Return [X, Y] of the center of cell containing provided text 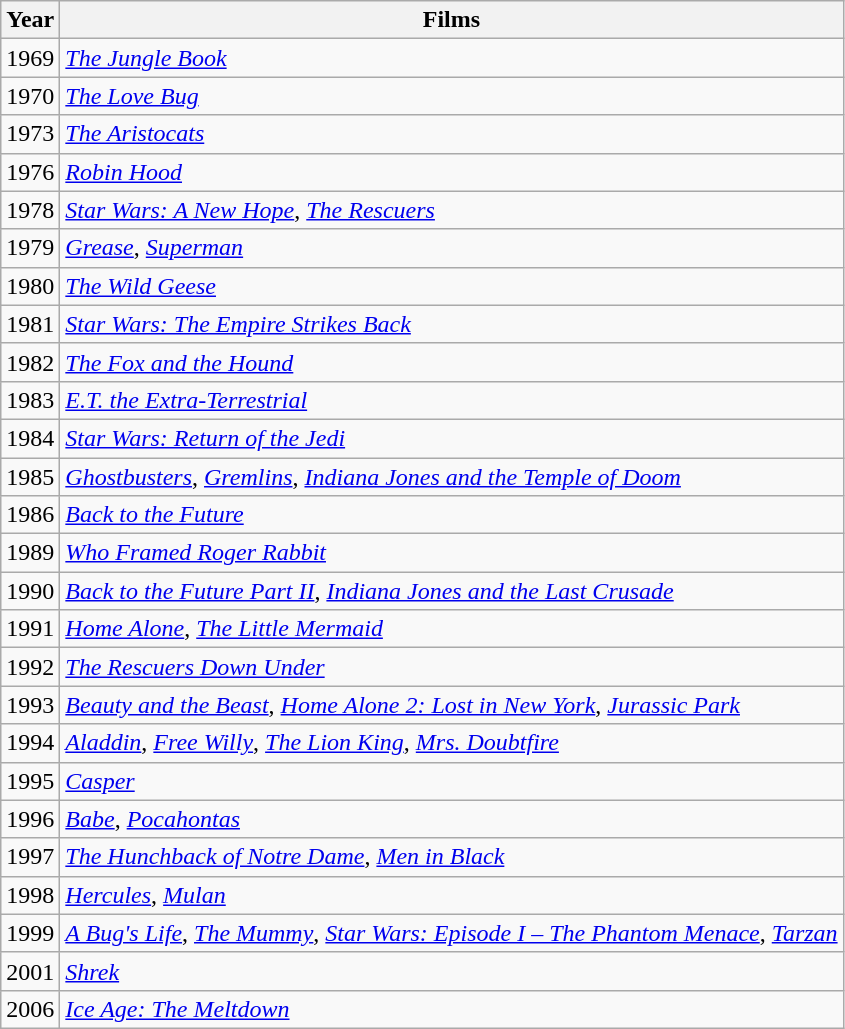
1979 [30, 248]
1978 [30, 210]
1989 [30, 553]
Babe, Pocahontas [452, 819]
Grease, Superman [452, 248]
1973 [30, 134]
Aladdin, Free Willy, The Lion King, Mrs. Doubtfire [452, 743]
1986 [30, 515]
1999 [30, 933]
Films [452, 20]
Ghostbusters, Gremlins, Indiana Jones and the Temple of Doom [452, 477]
Hercules, Mulan [452, 895]
The Aristocats [452, 134]
1992 [30, 667]
E.T. the Extra-Terrestrial [452, 400]
Ice Age: The Meltdown [452, 1009]
A Bug's Life, The Mummy, Star Wars: Episode I – The Phantom Menace, Tarzan [452, 933]
1995 [30, 781]
1994 [30, 743]
Shrek [452, 971]
1970 [30, 96]
1990 [30, 591]
1981 [30, 324]
1991 [30, 629]
The Love Bug [452, 96]
Casper [452, 781]
Star Wars: A New Hope, The Rescuers [452, 210]
1984 [30, 438]
The Jungle Book [452, 58]
1982 [30, 362]
Robin Hood [452, 172]
1996 [30, 819]
1976 [30, 172]
Back to the Future Part II, Indiana Jones and the Last Crusade [452, 591]
2006 [30, 1009]
Year [30, 20]
Back to the Future [452, 515]
1983 [30, 400]
1993 [30, 705]
1969 [30, 58]
Home Alone, The Little Mermaid [452, 629]
1998 [30, 895]
The Hunchback of Notre Dame, Men in Black [452, 857]
Star Wars: The Empire Strikes Back [452, 324]
Star Wars: Return of the Jedi [452, 438]
1985 [30, 477]
The Wild Geese [452, 286]
Beauty and the Beast, Home Alone 2: Lost in New York, Jurassic Park [452, 705]
2001 [30, 971]
The Rescuers Down Under [452, 667]
The Fox and the Hound [452, 362]
Who Framed Roger Rabbit [452, 553]
1997 [30, 857]
1980 [30, 286]
